Extract the [X, Y] coordinate from the center of the cell holding the provided text.  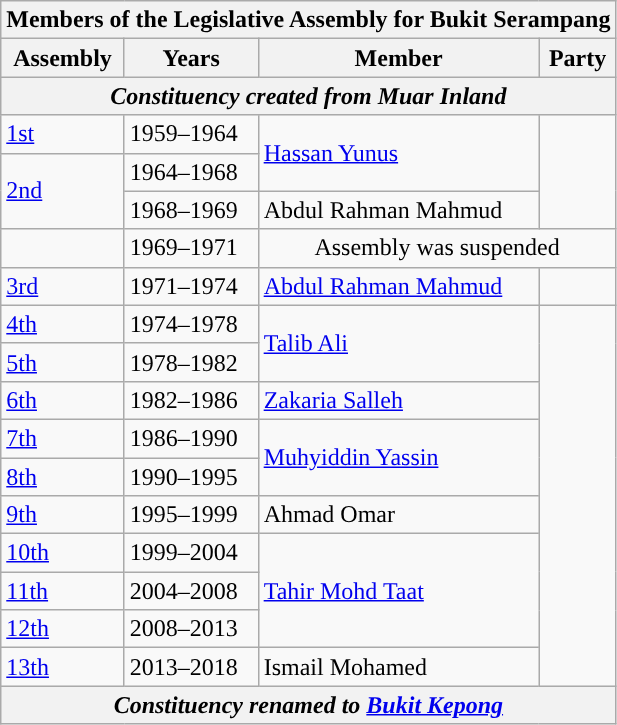
1968–1969 [191, 210]
Tahir Mohd Taat [398, 591]
1964–1968 [191, 172]
2008–2013 [191, 629]
Ahmad Omar [398, 515]
7th [62, 438]
1999–2004 [191, 553]
8th [62, 477]
Ismail Mohamed [398, 667]
10th [62, 553]
1971–1974 [191, 286]
Assembly [62, 58]
Members of the Legislative Assembly for Bukit Serampang [308, 20]
1969–1971 [191, 248]
13th [62, 667]
Member [398, 58]
Constituency renamed to Bukit Kepong [308, 705]
2004–2008 [191, 591]
Zakaria Salleh [398, 400]
1959–1964 [191, 134]
1995–1999 [191, 515]
Assembly was suspended [437, 248]
12th [62, 629]
Party [578, 58]
4th [62, 324]
Muhyiddin Yassin [398, 457]
1974–1978 [191, 324]
1990–1995 [191, 477]
1982–1986 [191, 400]
Constituency created from Muar Inland [308, 96]
2013–2018 [191, 667]
1st [62, 134]
Talib Ali [398, 343]
2nd [62, 191]
9th [62, 515]
1978–1982 [191, 362]
Hassan Yunus [398, 153]
3rd [62, 286]
Years [191, 58]
6th [62, 400]
1986–1990 [191, 438]
11th [62, 591]
5th [62, 362]
